Return [X, Y] of the center of cell containing provided text 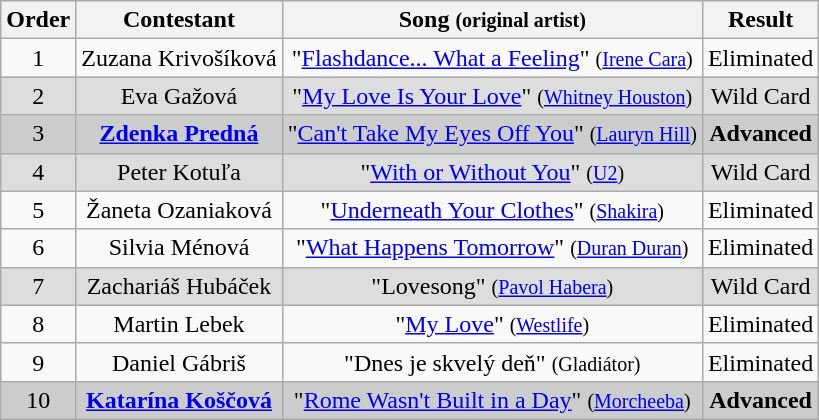
"What Happens Tomorrow" (Duran Duran) [492, 248]
7 [38, 286]
Martin Lebek [179, 324]
"Dnes je skvelý deň" (Gladiátor) [492, 362]
Result [760, 20]
4 [38, 172]
5 [38, 210]
Contestant [179, 20]
Silvia Ménová [179, 248]
"With or Without You" (U2) [492, 172]
Eva Gažová [179, 96]
Zachariáš Hubáček [179, 286]
Order [38, 20]
Zdenka Predná [179, 134]
"Can't Take My Eyes Off You" (Lauryn Hill) [492, 134]
"My Love Is Your Love" (Whitney Houston) [492, 96]
"Underneath Your Clothes" (Shakira) [492, 210]
1 [38, 58]
Peter Kotuľa [179, 172]
"My Love" (Westlife) [492, 324]
Song (original artist) [492, 20]
Zuzana Krivošíková [179, 58]
9 [38, 362]
"Lovesong" (Pavol Habera) [492, 286]
Daniel Gábriš [179, 362]
8 [38, 324]
Žaneta Ozaniaková [179, 210]
"Flashdance... What a Feeling" (Irene Cara) [492, 58]
6 [38, 248]
3 [38, 134]
10 [38, 400]
2 [38, 96]
Katarína Koščová [179, 400]
"Rome Wasn't Built in a Day" (Morcheeba) [492, 400]
